Find where the given text appears and provide that cell's center as [X, Y] coordinate. 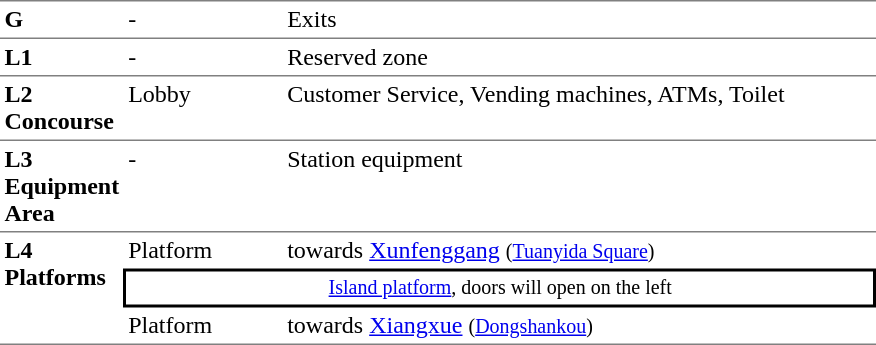
L4Platforms [62, 288]
L2Concourse [62, 107]
Platform [204, 250]
L3Equipment Area [62, 186]
G [62, 19]
Lobby [204, 107]
L1 [62, 57]
